Locate the cell with the specified text and output its [X, Y] center coordinate. 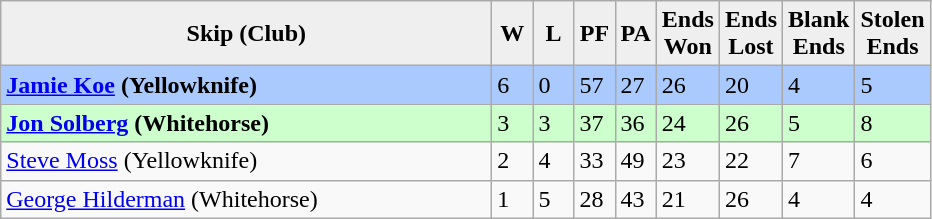
33 [594, 161]
Stolen Ends [892, 34]
49 [636, 161]
Blank Ends [819, 34]
Jamie Koe (Yellowknife) [246, 85]
2 [512, 161]
24 [688, 123]
Jon Solberg (Whitehorse) [246, 123]
1 [512, 199]
PF [594, 34]
Steve Moss (Yellowknife) [246, 161]
20 [750, 85]
28 [594, 199]
W [512, 34]
L [554, 34]
Ends Won [688, 34]
27 [636, 85]
PA [636, 34]
37 [594, 123]
0 [554, 85]
43 [636, 199]
22 [750, 161]
21 [688, 199]
23 [688, 161]
36 [636, 123]
8 [892, 123]
7 [819, 161]
57 [594, 85]
Skip (Club) [246, 34]
George Hilderman (Whitehorse) [246, 199]
Ends Lost [750, 34]
